Locate the cell with the specified text and output its (x, y) center coordinate. 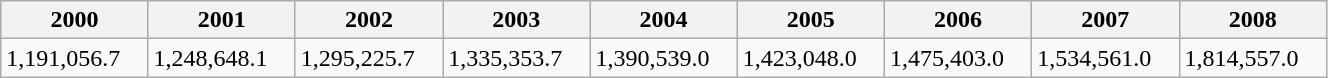
1,248,648.1 (222, 58)
2008 (1252, 20)
1,191,056.7 (74, 58)
2005 (810, 20)
2004 (664, 20)
2003 (516, 20)
2006 (958, 20)
1,534,561.0 (1106, 58)
1,335,353.7 (516, 58)
1,475,403.0 (958, 58)
1,814,557.0 (1252, 58)
1,295,225.7 (368, 58)
2000 (74, 20)
2001 (222, 20)
1,390,539.0 (664, 58)
2002 (368, 20)
2007 (1106, 20)
1,423,048.0 (810, 58)
